From the cell containing the given text, extract its center point as (X, Y) coordinate. 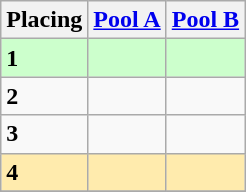
Placing (44, 20)
2 (44, 96)
1 (44, 58)
4 (44, 172)
3 (44, 134)
Pool A (127, 20)
Pool B (205, 20)
